Output the [x, y] coordinate of the center of the cell containing the given text.  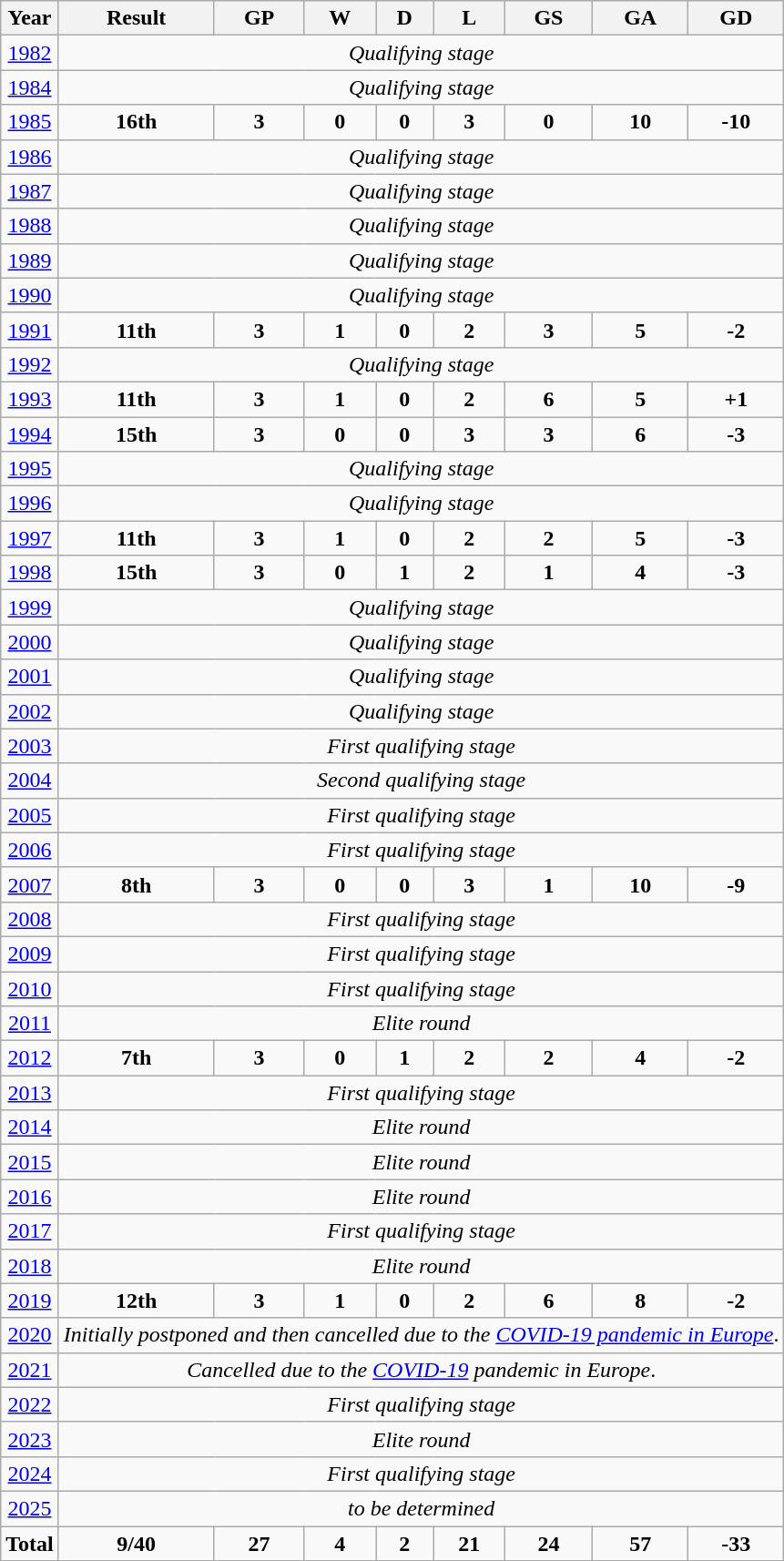
Result [137, 18]
2021 [30, 1370]
Cancelled due to the COVID-19 pandemic in Europe. [421, 1370]
Initially postponed and then cancelled due to the COVID-19 pandemic in Europe. [421, 1335]
2003 [30, 746]
2023 [30, 1439]
Total [30, 1544]
2000 [30, 642]
2005 [30, 815]
1992 [30, 364]
1994 [30, 434]
9/40 [137, 1544]
2025 [30, 1508]
1982 [30, 53]
1999 [30, 607]
Second qualifying stage [421, 780]
GS [548, 18]
2020 [30, 1335]
2015 [30, 1162]
2002 [30, 711]
1990 [30, 295]
2017 [30, 1231]
57 [641, 1544]
2013 [30, 1093]
2006 [30, 850]
1986 [30, 157]
1995 [30, 469]
1993 [30, 399]
2022 [30, 1404]
L [469, 18]
+1 [736, 399]
1997 [30, 538]
1991 [30, 330]
21 [469, 1544]
12th [137, 1301]
2018 [30, 1266]
1984 [30, 87]
27 [259, 1544]
2009 [30, 954]
D [404, 18]
W [340, 18]
2007 [30, 884]
1987 [30, 191]
1996 [30, 504]
8 [641, 1301]
2019 [30, 1301]
2008 [30, 919]
2011 [30, 1024]
-33 [736, 1544]
7th [137, 1058]
GA [641, 18]
1989 [30, 260]
8th [137, 884]
2014 [30, 1127]
2001 [30, 677]
2010 [30, 988]
1998 [30, 573]
2016 [30, 1197]
1988 [30, 226]
-9 [736, 884]
GP [259, 18]
2004 [30, 780]
to be determined [421, 1508]
16th [137, 122]
GD [736, 18]
24 [548, 1544]
1985 [30, 122]
2012 [30, 1058]
-10 [736, 122]
2024 [30, 1474]
Year [30, 18]
